Return the (X, Y) coordinate for the center point of the cell that contains the specified text.  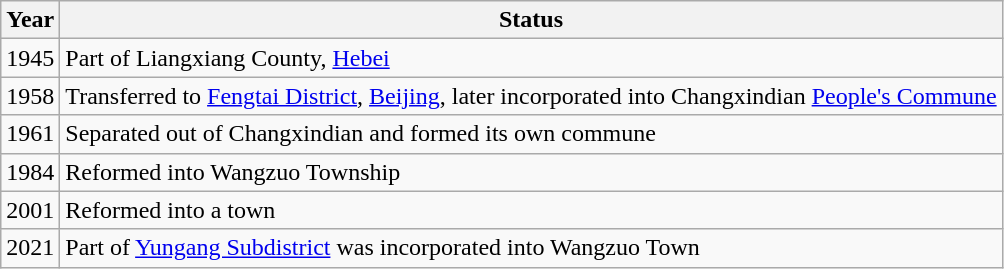
Part of Yungang Subdistrict was incorporated into Wangzuo Town (531, 248)
1945 (30, 58)
Year (30, 20)
1961 (30, 134)
2001 (30, 210)
Part of Liangxiang County, Hebei (531, 58)
Reformed into a town (531, 210)
Status (531, 20)
2021 (30, 248)
Reformed into Wangzuo Township (531, 172)
1984 (30, 172)
Transferred to Fengtai District, Beijing, later incorporated into Changxindian People's Commune (531, 96)
1958 (30, 96)
Separated out of Changxindian and formed its own commune (531, 134)
